Return the (X, Y) coordinate for the center point of the cell that contains the specified text.  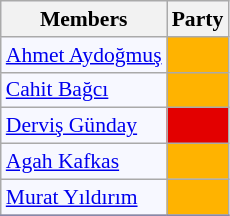
Ahmet Aydoğmuş (84, 55)
Derviş Günday (84, 126)
Murat Yıldırım (84, 197)
Members (84, 19)
Party (198, 19)
Cahit Bağcı (84, 90)
Agah Kafkas (84, 162)
